Extract the (X, Y) coordinate from the center of the cell holding the provided text.  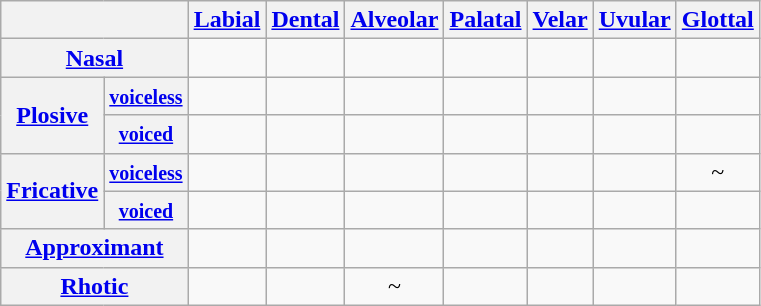
Velar (560, 20)
Nasal (94, 58)
Approximant (94, 248)
Labial (227, 20)
Palatal (486, 20)
Glottal (718, 20)
Rhotic (94, 286)
Alveolar (394, 20)
Uvular (634, 20)
Plosive (52, 115)
Fricative (52, 191)
Dental (306, 20)
